Extract the (x, y) coordinate from the center of the cell holding the provided text.  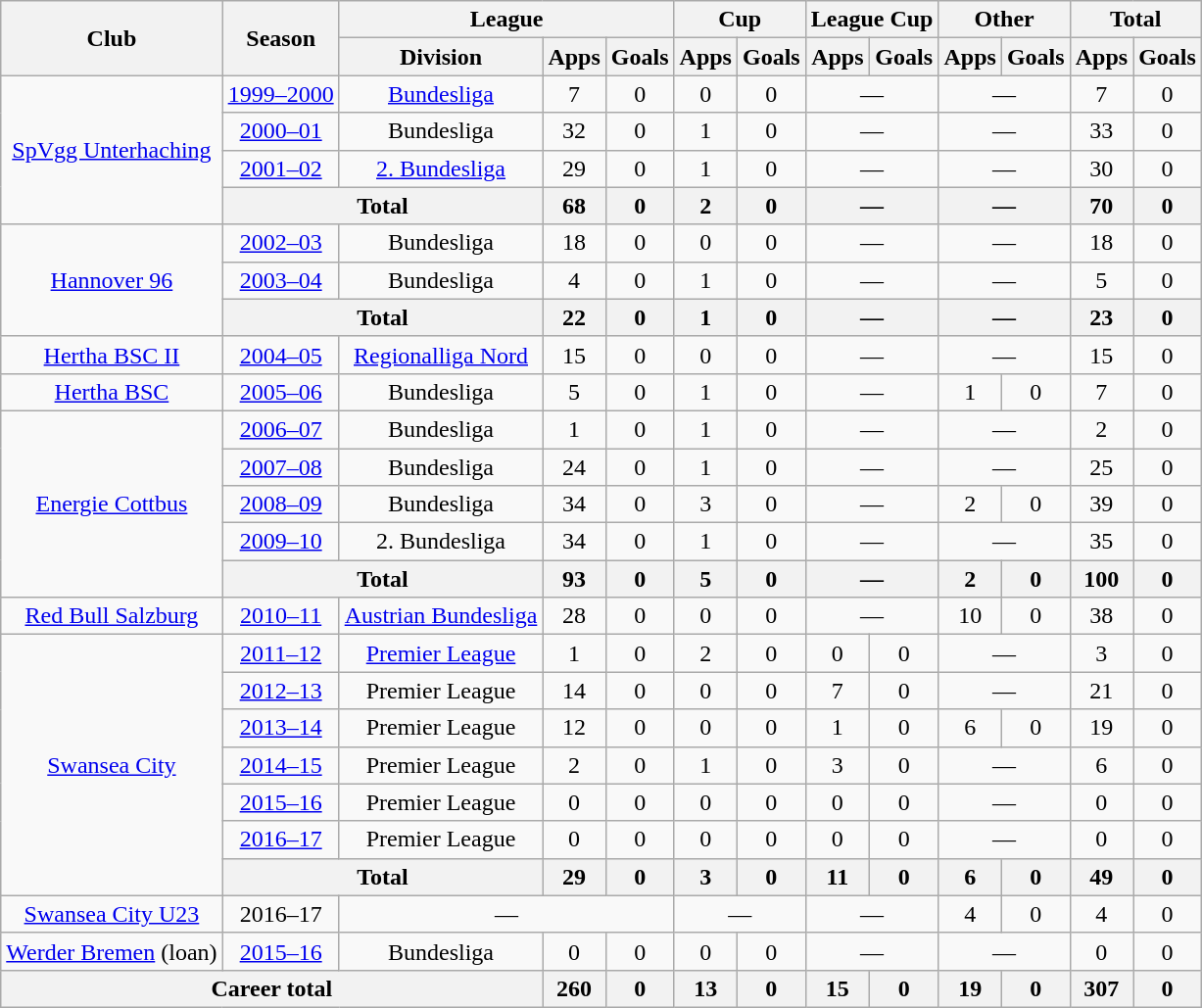
Hannover 96 (112, 280)
Swansea City (112, 765)
Club (112, 38)
Werder Bremen (loan) (112, 951)
39 (1101, 504)
70 (1101, 206)
2004–05 (280, 355)
93 (574, 579)
2002–03 (280, 243)
10 (970, 616)
Career total (272, 988)
Regionalliga Nord (441, 355)
23 (1101, 317)
2007–08 (280, 467)
Cup (740, 20)
Division (441, 57)
Hertha BSC (112, 392)
307 (1101, 988)
2005–06 (280, 392)
Hertha BSC II (112, 355)
2013–14 (280, 728)
12 (574, 728)
14 (574, 691)
2014–15 (280, 765)
League Cup (872, 20)
25 (1101, 467)
13 (705, 988)
35 (1101, 542)
260 (574, 988)
49 (1101, 877)
2001–02 (280, 168)
Swansea City U23 (112, 914)
33 (1101, 131)
2000–01 (280, 131)
11 (837, 877)
Other (1004, 20)
68 (574, 206)
Red Bull Salzburg (112, 616)
2008–09 (280, 504)
30 (1101, 168)
2012–13 (280, 691)
Energie Cottbus (112, 504)
28 (574, 616)
2011–12 (280, 653)
38 (1101, 616)
21 (1101, 691)
100 (1101, 579)
32 (574, 131)
2006–07 (280, 429)
Season (280, 38)
1999–2000 (280, 94)
2010–11 (280, 616)
SpVgg Unterhaching (112, 150)
2003–04 (280, 280)
22 (574, 317)
League (506, 20)
Austrian Bundesliga (441, 616)
2009–10 (280, 542)
24 (574, 467)
